Determine the (x, y) coordinate at the center of the cell enclosing the given text.  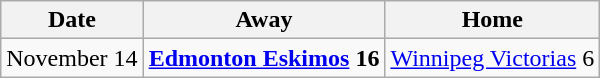
November 14 (72, 58)
Away (264, 20)
Winnipeg Victorias 6 (492, 58)
Edmonton Eskimos 16 (264, 58)
Date (72, 20)
Home (492, 20)
